Scan for the cell matching the given text and deliver its [x, y] coordinate at center. 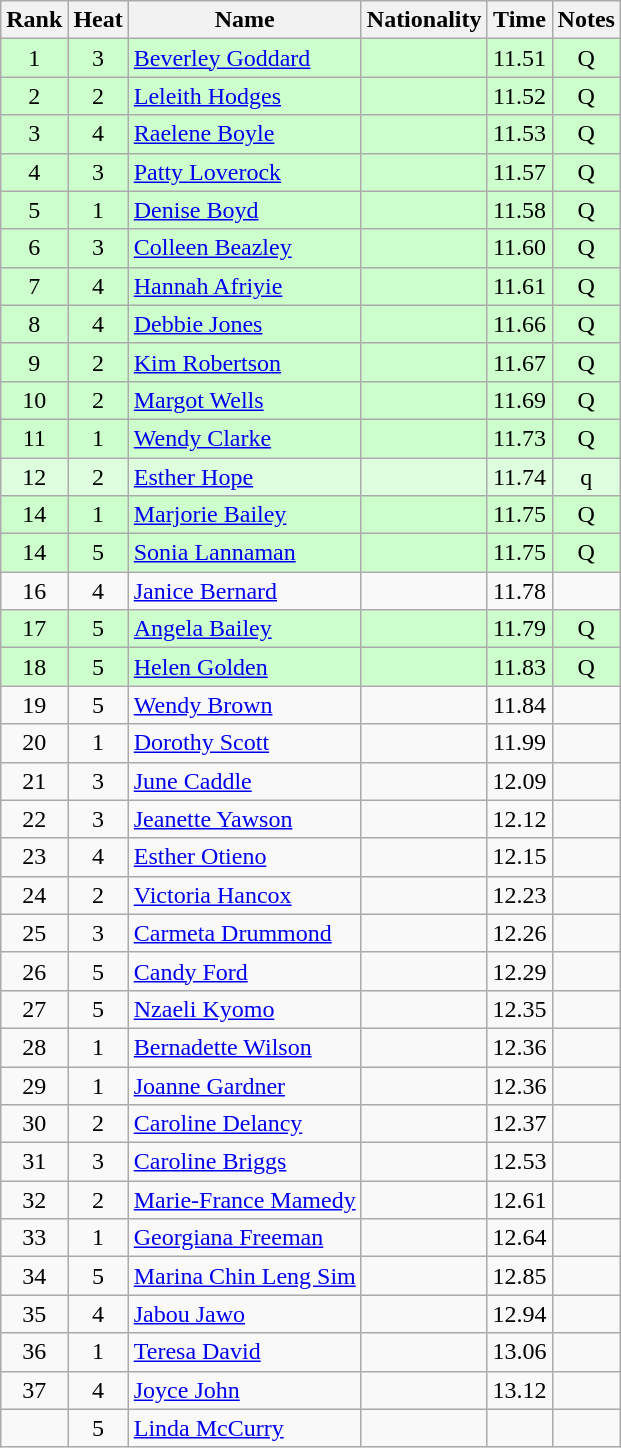
12.94 [520, 1314]
11.57 [520, 172]
37 [34, 1390]
Candy Ford [244, 971]
12.12 [520, 819]
Denise Boyd [244, 210]
24 [34, 895]
Caroline Briggs [244, 1162]
20 [34, 743]
33 [34, 1238]
Nationality [424, 20]
12.35 [520, 1009]
Angela Bailey [244, 629]
29 [34, 1085]
11.78 [520, 591]
11.51 [520, 58]
25 [34, 933]
Victoria Hancox [244, 895]
Georgiana Freeman [244, 1238]
Esther Hope [244, 477]
Raelene Boyle [244, 134]
Dorothy Scott [244, 743]
31 [34, 1162]
Wendy Brown [244, 705]
Kim Robertson [244, 362]
June Caddle [244, 781]
17 [34, 629]
18 [34, 667]
9 [34, 362]
16 [34, 591]
21 [34, 781]
Rank [34, 20]
12.53 [520, 1162]
12.09 [520, 781]
Beverley Goddard [244, 58]
11.74 [520, 477]
Time [520, 20]
Name [244, 20]
Wendy Clarke [244, 438]
13.12 [520, 1390]
Debbie Jones [244, 324]
Jabou Jawo [244, 1314]
11.66 [520, 324]
11.58 [520, 210]
q [586, 477]
Nzaeli Kyomo [244, 1009]
Esther Otieno [244, 857]
11.60 [520, 248]
28 [34, 1047]
11.52 [520, 96]
35 [34, 1314]
12.29 [520, 971]
11 [34, 438]
8 [34, 324]
12.26 [520, 933]
11.53 [520, 134]
12.37 [520, 1124]
Leleith Hodges [244, 96]
11.99 [520, 743]
6 [34, 248]
Janice Bernard [244, 591]
Bernadette Wilson [244, 1047]
23 [34, 857]
26 [34, 971]
27 [34, 1009]
10 [34, 400]
Heat [98, 20]
11.84 [520, 705]
12.85 [520, 1276]
Marie-France Mamedy [244, 1200]
Helen Golden [244, 667]
Marjorie Bailey [244, 515]
12.15 [520, 857]
11.79 [520, 629]
Colleen Beazley [244, 248]
Joyce John [244, 1390]
Patty Loverock [244, 172]
11.67 [520, 362]
12.23 [520, 895]
12 [34, 477]
Hannah Afriyie [244, 286]
11.83 [520, 667]
Notes [586, 20]
12.64 [520, 1238]
30 [34, 1124]
Linda McCurry [244, 1428]
11.61 [520, 286]
Jeanette Yawson [244, 819]
19 [34, 705]
Marina Chin Leng Sim [244, 1276]
7 [34, 286]
Margot Wells [244, 400]
Caroline Delancy [244, 1124]
Carmeta Drummond [244, 933]
34 [34, 1276]
22 [34, 819]
13.06 [520, 1352]
Joanne Gardner [244, 1085]
Teresa David [244, 1352]
36 [34, 1352]
11.69 [520, 400]
12.61 [520, 1200]
32 [34, 1200]
Sonia Lannaman [244, 553]
11.73 [520, 438]
